Find where the given text appears and provide that cell's center as [x, y] coordinate. 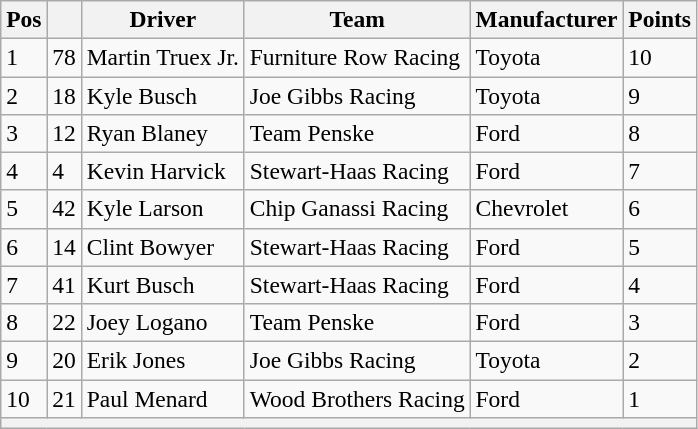
Pos [24, 19]
Ryan Blaney [162, 133]
Kyle Busch [162, 95]
Erik Jones [162, 360]
Team [357, 19]
20 [64, 360]
Joey Logano [162, 322]
Kevin Harvick [162, 171]
Paul Menard [162, 398]
Furniture Row Racing [357, 57]
Martin Truex Jr. [162, 57]
Points [660, 19]
12 [64, 133]
42 [64, 209]
14 [64, 247]
Kyle Larson [162, 209]
Driver [162, 19]
21 [64, 398]
18 [64, 95]
Clint Bowyer [162, 247]
Chevrolet [546, 209]
41 [64, 285]
Kurt Busch [162, 285]
78 [64, 57]
22 [64, 322]
Chip Ganassi Racing [357, 209]
Manufacturer [546, 19]
Wood Brothers Racing [357, 398]
